Capture the cell that displays the provided text and extract its [X, Y] central coordinate. 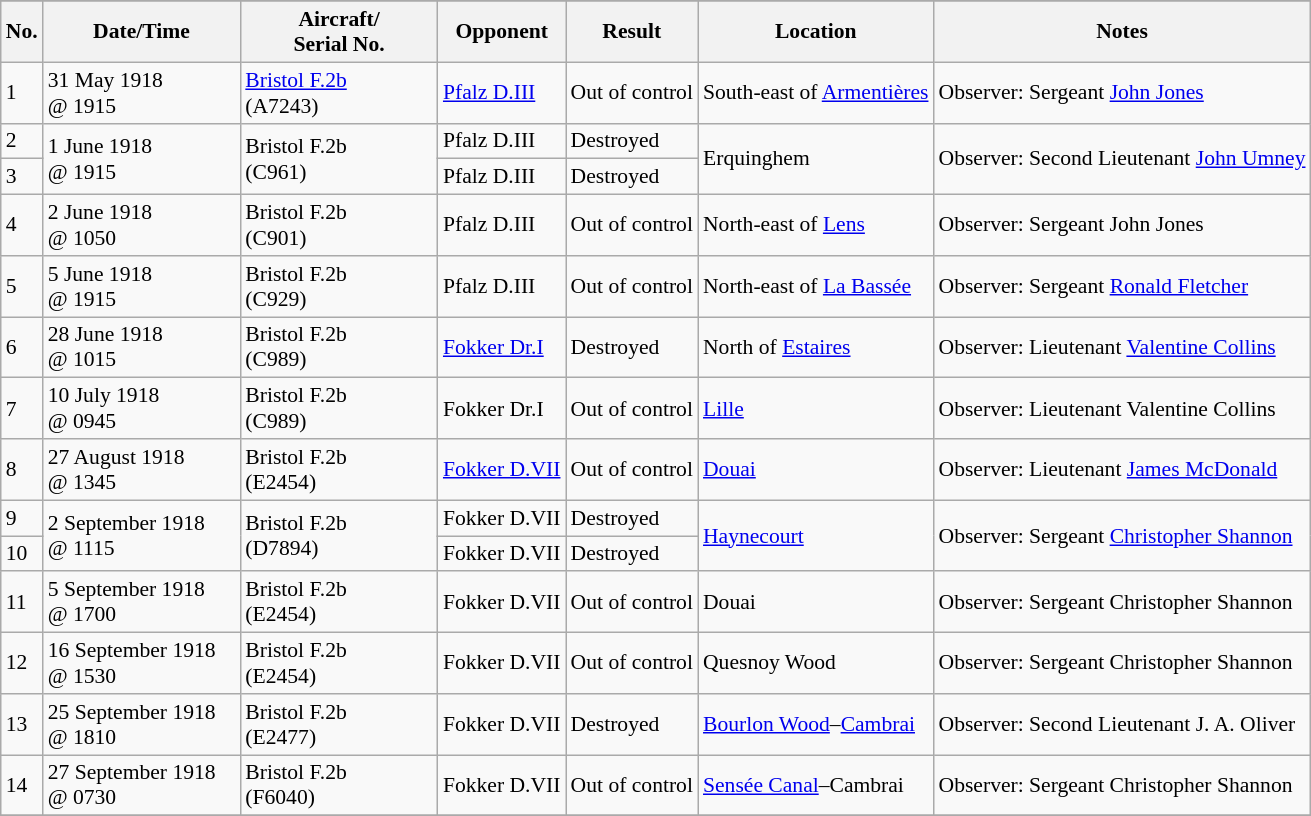
Bristol F.2b(A7243) [339, 92]
1 June 1918@ 1915 [142, 158]
Haynecourt [816, 536]
8 [22, 470]
5 June 1918@ 1915 [142, 286]
2 [22, 141]
Bristol F.2b(C901) [339, 226]
North of Estaires [816, 348]
31 May 1918@ 1915 [142, 92]
25 September 1918@ 1810 [142, 724]
Result [632, 32]
Date/Time [142, 32]
Lille [816, 408]
Observer: Second Lieutenant John Umney [1122, 158]
Notes [1122, 32]
2 September 1918@ 1115 [142, 536]
South-east of Armentières [816, 92]
Observer: Lieutenant James McDonald [1122, 470]
Bristol F.2b(C929) [339, 286]
4 [22, 226]
10 [22, 554]
5 [22, 286]
Bristol F.2b(F6040) [339, 786]
Erquinghem [816, 158]
6 [22, 348]
16 September 1918@ 1530 [142, 664]
Bristol F.2b(D7894) [339, 536]
3 [22, 177]
Sensée Canal–Cambrai [816, 786]
27 August 1918@ 1345 [142, 470]
7 [22, 408]
Bourlon Wood–Cambrai [816, 724]
11 [22, 602]
Observer: Sergeant Ronald Fletcher [1122, 286]
Observer: Second Lieutenant J. A. Oliver [1122, 724]
North-east of Lens [816, 226]
2 June 1918@ 1050 [142, 226]
1 [22, 92]
13 [22, 724]
10 July 1918@ 0945 [142, 408]
North-east of La Bassée [816, 286]
5 September 1918@ 1700 [142, 602]
28 June 1918@ 1015 [142, 348]
Bristol F.2b(C961) [339, 158]
Opponent [502, 32]
27 September 1918@ 0730 [142, 786]
Bristol F.2b(E2477) [339, 724]
Aircraft/Serial No. [339, 32]
Location [816, 32]
12 [22, 664]
Quesnoy Wood [816, 664]
No. [22, 32]
14 [22, 786]
9 [22, 518]
